Provide the (X, Y) coordinate of the cell's center where the given text is located.  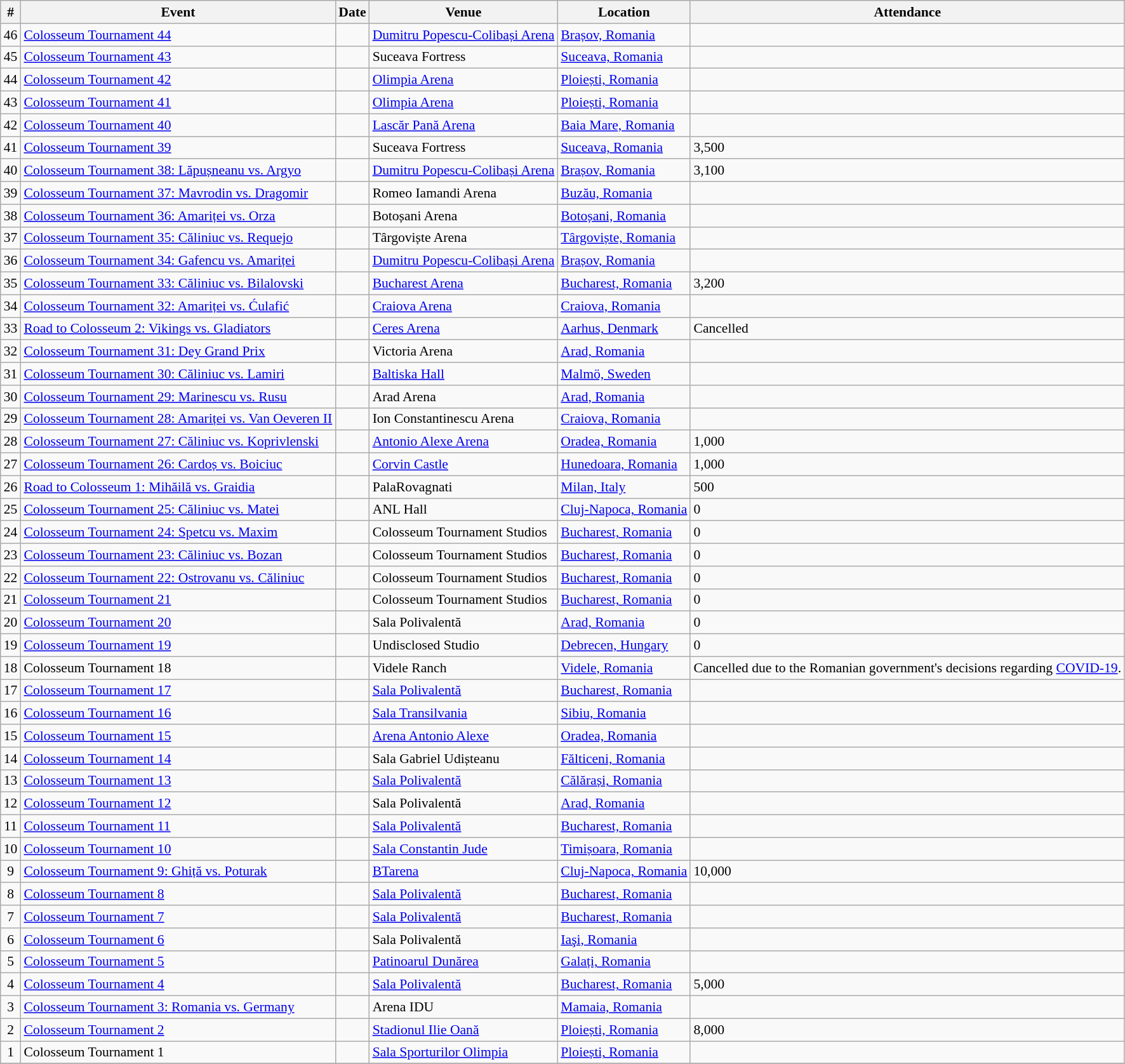
Venue (463, 12)
Târgoviște, Romania (623, 238)
12 (11, 804)
Fălticeni, Romania (623, 759)
Mamaia, Romania (623, 1007)
Iaşi, Romania (623, 940)
Târgoviște Arena (463, 238)
Timișoara, Romania (623, 849)
Colosseum Tournament 40 (178, 125)
Event (178, 12)
Colosseum Tournament 19 (178, 646)
Colosseum Tournament 35: Căliniuc vs. Requejo (178, 238)
Craiova Arena (463, 306)
3,200 (907, 284)
Hunedoara, Romania (623, 465)
40 (11, 171)
31 (11, 374)
Lascăr Pană Arena (463, 125)
45 (11, 57)
Road to Colosseum 2: Vikings vs. Gladiators (178, 329)
43 (11, 103)
38 (11, 216)
Colosseum Tournament 34: Gafencu vs. Amariței (178, 261)
10,000 (907, 872)
Colosseum Tournament 13 (178, 781)
Colosseum Tournament 39 (178, 148)
5,000 (907, 985)
Colosseum Tournament 20 (178, 623)
33 (11, 329)
Colosseum Tournament 12 (178, 804)
Colosseum Tournament 31: Dey Grand Prix (178, 352)
46 (11, 35)
22 (11, 578)
Bucharest Arena (463, 284)
Colosseum Tournament 18 (178, 668)
Colosseum Tournament 29: Marinescu vs. Rusu (178, 397)
Date (352, 12)
Colosseum Tournament 17 (178, 691)
2 (11, 1030)
Colosseum Tournament 32: Amariței vs. Ćulafić (178, 306)
Cancelled due to the Romanian government's decisions regarding COVID-19. (907, 668)
7 (11, 917)
14 (11, 759)
Baia Mare, Romania (623, 125)
8,000 (907, 1030)
Attendance (907, 12)
Colosseum Tournament 23: Căliniuc vs. Bozan (178, 555)
PalaRovagnati (463, 487)
1 (11, 1053)
Milan, Italy (623, 487)
Colosseum Tournament 11 (178, 827)
21 (11, 600)
Road to Colosseum 1: Mihăilă vs. Graidia (178, 487)
Galați, Romania (623, 962)
Sala Gabriel Udișteanu (463, 759)
Colosseum Tournament 15 (178, 736)
25 (11, 510)
Colosseum Tournament 5 (178, 962)
44 (11, 80)
27 (11, 465)
Victoria Arena (463, 352)
24 (11, 533)
16 (11, 714)
Antonio Alexe Arena (463, 442)
3 (11, 1007)
Colosseum Tournament 4 (178, 985)
Colosseum Tournament 36: Amariței vs. Orza (178, 216)
Sala Sporturilor Olimpia (463, 1053)
Ceres Arena (463, 329)
Debrecen, Hungary (623, 646)
Malmö, Sweden (623, 374)
Romeo Iamandi Arena (463, 193)
26 (11, 487)
30 (11, 397)
Aarhus, Denmark (623, 329)
Colosseum Tournament 33: Căliniuc vs. Bilalovski (178, 284)
32 (11, 352)
41 (11, 148)
11 (11, 827)
Botoșani, Romania (623, 216)
Colosseum Tournament 26: Cardoș vs. Boiciuc (178, 465)
39 (11, 193)
Location (623, 12)
Colosseum Tournament 3: Romania vs. Germany (178, 1007)
18 (11, 668)
Colosseum Tournament 6 (178, 940)
42 (11, 125)
37 (11, 238)
Buzău, Romania (623, 193)
Botoșani Arena (463, 216)
Arad Arena (463, 397)
Colosseum Tournament 22: Ostrovanu vs. Căliniuc (178, 578)
3,500 (907, 148)
Colosseum Tournament 28: Amariței vs. Van Oeveren II (178, 419)
4 (11, 985)
Colosseum Tournament 24: Spetcu vs. Maxim (178, 533)
ANL Hall (463, 510)
Undisclosed Studio (463, 646)
Colosseum Tournament 27: Căliniuc vs. Koprivlenski (178, 442)
Patinoarul Dunărea (463, 962)
Colosseum Tournament 37: Mavrodin vs. Dragomir (178, 193)
Colosseum Tournament 25: Căliniuc vs. Matei (178, 510)
Colosseum Tournament 21 (178, 600)
36 (11, 261)
34 (11, 306)
Colosseum Tournament 9: Ghiță vs. Poturak (178, 872)
Sala Transilvania (463, 714)
Colosseum Tournament 2 (178, 1030)
13 (11, 781)
10 (11, 849)
Sala Constantin Jude (463, 849)
Colosseum Tournament 41 (178, 103)
23 (11, 555)
15 (11, 736)
9 (11, 872)
Arena IDU (463, 1007)
28 (11, 442)
Sibiu, Romania (623, 714)
Arena Antonio Alexe (463, 736)
Colosseum Tournament 8 (178, 894)
19 (11, 646)
# (11, 12)
Colosseum Tournament 16 (178, 714)
Colosseum Tournament 7 (178, 917)
Colosseum Tournament 42 (178, 80)
Cancelled (907, 329)
35 (11, 284)
Colosseum Tournament 38: Lăpușneanu vs. Argyo (178, 171)
Colosseum Tournament 43 (178, 57)
Colosseum Tournament 44 (178, 35)
17 (11, 691)
Colosseum Tournament 14 (178, 759)
500 (907, 487)
Stadionul Ilie Oană (463, 1030)
29 (11, 419)
Colosseum Tournament 1 (178, 1053)
Colosseum Tournament 30: Căliniuc vs. Lamiri (178, 374)
20 (11, 623)
3,100 (907, 171)
Videle, Romania (623, 668)
BTarena (463, 872)
Ion Constantinescu Arena (463, 419)
Colosseum Tournament 10 (178, 849)
Călărași, Romania (623, 781)
Corvin Castle (463, 465)
Videle Ranch (463, 668)
6 (11, 940)
Baltiska Hall (463, 374)
5 (11, 962)
8 (11, 894)
